For the text-containing cell, return its midpoint in [x, y] coordinate format. 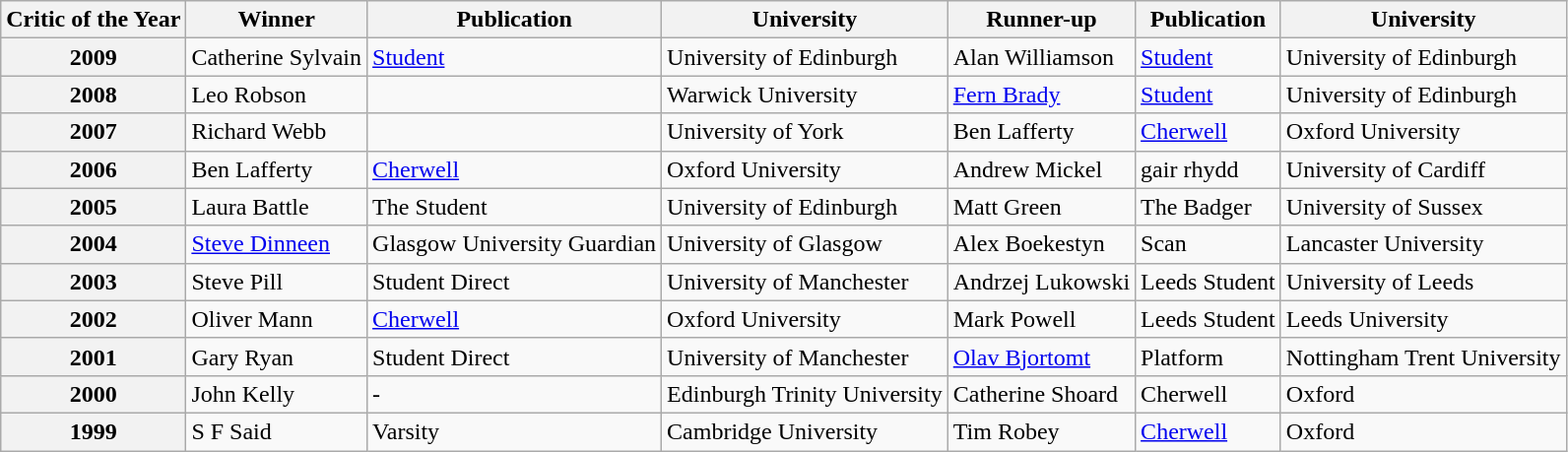
The Badger [1209, 207]
Steve Pill [277, 282]
Andrzej Lukowski [1041, 282]
Laura Battle [277, 207]
2009 [94, 57]
John Kelly [277, 394]
Andrew Mickel [1041, 169]
2001 [94, 356]
Varsity [514, 431]
Matt Green [1041, 207]
Cambridge University [806, 431]
2000 [94, 394]
Mark Powell [1041, 319]
The Student [514, 207]
Alan Williamson [1041, 57]
Glasgow University Guardian [514, 244]
Tim Robey [1041, 431]
Platform [1209, 356]
2002 [94, 319]
Gary Ryan [277, 356]
Critic of the Year [94, 20]
Richard Webb [277, 132]
University of Sussex [1423, 207]
Runner-up [1041, 20]
1999 [94, 431]
Catherine Sylvain [277, 57]
Oliver Mann [277, 319]
Warwick University [806, 95]
S F Said [277, 431]
2006 [94, 169]
Steve Dinneen [277, 244]
Alex Boekestyn [1041, 244]
gair rhydd [1209, 169]
Edinburgh Trinity University [806, 394]
University of Cardiff [1423, 169]
2007 [94, 132]
Nottingham Trent University [1423, 356]
University of York [806, 132]
Scan [1209, 244]
Leo Robson [277, 95]
University of Leeds [1423, 282]
Leeds University [1423, 319]
Olav Bjortomt [1041, 356]
- [514, 394]
2008 [94, 95]
Catherine Shoard [1041, 394]
Lancaster University [1423, 244]
University of Glasgow [806, 244]
2005 [94, 207]
Winner [277, 20]
2003 [94, 282]
Fern Brady [1041, 95]
2004 [94, 244]
